Provide the [x, y] coordinate of the cell's center where the given text is located.  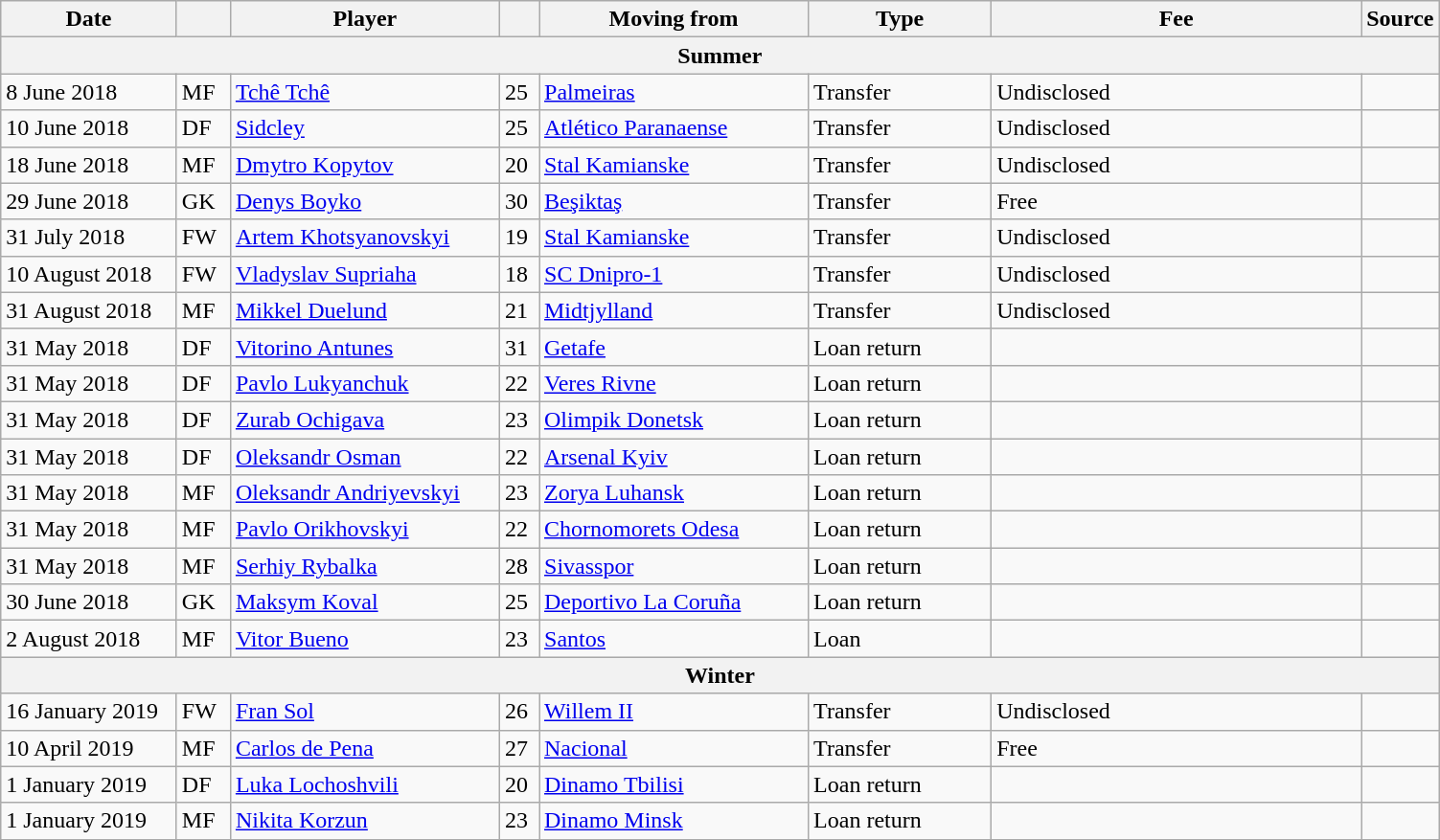
Serhiy Rybalka [364, 566]
31 August 2018 [89, 310]
Dmytro Kopytov [364, 165]
Sidcley [364, 128]
Willem II [673, 712]
Veres Rivne [673, 383]
10 June 2018 [89, 128]
2 August 2018 [89, 639]
Vitorino Antunes [364, 347]
Atlético Paranaense [673, 128]
Oleksandr Osman [364, 457]
Vitor Bueno [364, 639]
Palmeiras [673, 92]
Nacional [673, 748]
Beşiktaş [673, 201]
26 [519, 712]
Zorya Luhansk [673, 493]
8 June 2018 [89, 92]
19 [519, 238]
Zurab Ochigava [364, 420]
Source [1401, 19]
30 [519, 201]
28 [519, 566]
Nikita Korzun [364, 821]
21 [519, 310]
30 June 2018 [89, 602]
18 June 2018 [89, 165]
Player [364, 19]
Type [901, 19]
Olimpik Donetsk [673, 420]
Dinamo Tbilisi [673, 784]
Sivasspor [673, 566]
Chornomorets Odesa [673, 530]
16 January 2019 [89, 712]
Fee [1177, 19]
10 April 2019 [89, 748]
29 June 2018 [89, 201]
Pavlo Orikhovskyi [364, 530]
Tchê Tchê [364, 92]
Summer [720, 56]
Deportivo La Coruña [673, 602]
Carlos de Pena [364, 748]
Moving from [673, 19]
Loan [901, 639]
Midtjylland [673, 310]
Denys Boyko [364, 201]
Oleksandr Andriyevskyi [364, 493]
31 July 2018 [89, 238]
Date [89, 19]
Vladyslav Supriaha [364, 274]
Dinamo Minsk [673, 821]
10 August 2018 [89, 274]
Winter [720, 675]
27 [519, 748]
Mikkel Duelund [364, 310]
31 [519, 347]
Getafe [673, 347]
Santos [673, 639]
Artem Khotsyanovskyi [364, 238]
Fran Sol [364, 712]
Maksym Koval [364, 602]
Luka Lochoshvili [364, 784]
Pavlo Lukyanchuk [364, 383]
18 [519, 274]
Arsenal Kyiv [673, 457]
SC Dnipro-1 [673, 274]
